Output the [X, Y] coordinate of the center of the cell containing the given text.  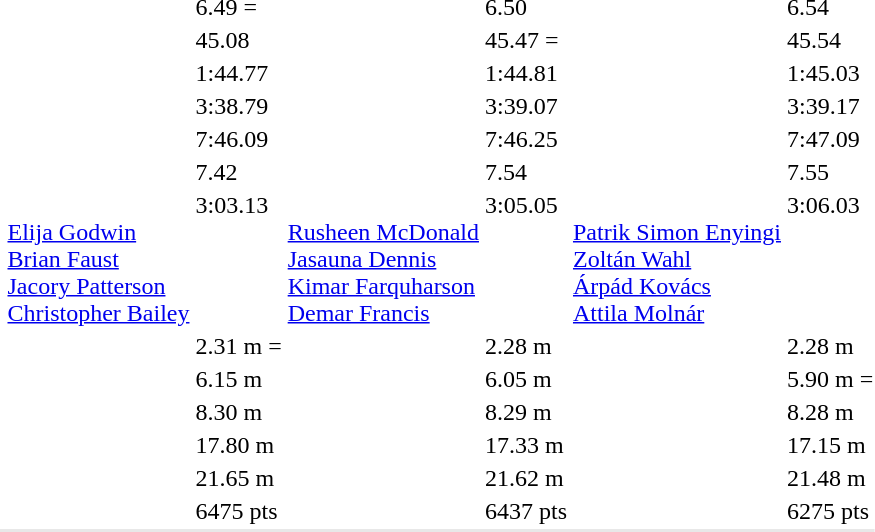
Patrik Simon EnyingiZoltán WahlÁrpád KovácsAttila Molnár [676, 259]
45.47 = [526, 40]
6.05 m [526, 379]
17.80 m [238, 445]
17.15 m [830, 445]
3:06.03 [830, 259]
21.48 m [830, 478]
3:39.17 [830, 106]
Rusheen McDonaldJasauna DennisKimar FarquharsonDemar Francis [383, 259]
8.28 m [830, 412]
8.30 m [238, 412]
7.54 [526, 172]
7:46.25 [526, 139]
6275 pts [830, 511]
8.29 m [526, 412]
21.65 m [238, 478]
17.33 m [526, 445]
3:38.79 [238, 106]
6437 pts [526, 511]
Elija GodwinBrian FaustJacory PattersonChristopher Bailey [98, 259]
1:44.77 [238, 73]
1:45.03 [830, 73]
21.62 m [526, 478]
7:46.09 [238, 139]
7.55 [830, 172]
7:47.09 [830, 139]
45.08 [238, 40]
1:44.81 [526, 73]
2.31 m = [238, 346]
45.54 [830, 40]
3:03.13 [238, 259]
3:39.07 [526, 106]
6475 pts [238, 511]
5.90 m = [830, 379]
6.15 m [238, 379]
7.42 [238, 172]
3:05.05 [526, 259]
